Output the (X, Y) coordinate of the center of the cell containing the given text.  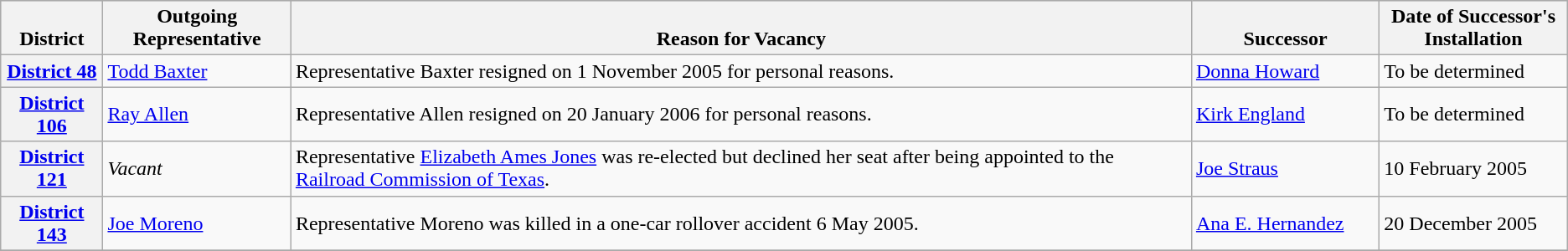
Representative Moreno was killed in a one-car rollover accident 6 May 2005. (740, 223)
Joe Moreno (197, 223)
10 February 2005 (1473, 169)
20 December 2005 (1473, 223)
Joe Straus (1285, 169)
Outgoing Representative (197, 28)
Ana E. Hernandez (1285, 223)
District 143 (52, 223)
Reason for Vacancy (740, 28)
District 48 (52, 71)
District (52, 28)
Representative Allen resigned on 20 January 2006 for personal reasons. (740, 114)
Vacant (197, 169)
Representative Baxter resigned on 1 November 2005 for personal reasons. (740, 71)
Ray Allen (197, 114)
Date of Successor's Installation (1473, 28)
Kirk England (1285, 114)
District 121 (52, 169)
Successor (1285, 28)
Donna Howard (1285, 71)
District 106 (52, 114)
Representative Elizabeth Ames Jones was re-elected but declined her seat after being appointed to the Railroad Commission of Texas. (740, 169)
Todd Baxter (197, 71)
